Identify which cell holds the provided text, then report its [X, Y] central coordinate. 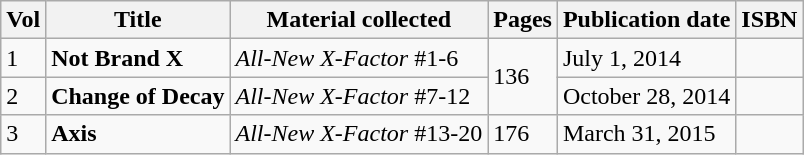
Pages [523, 20]
136 [523, 77]
March 31, 2015 [646, 134]
Vol [24, 20]
2 [24, 96]
Change of Decay [138, 96]
1 [24, 58]
All-New X-Factor #1-6 [359, 58]
ISBN [770, 20]
176 [523, 134]
All-New X-Factor #13-20 [359, 134]
Material collected [359, 20]
July 1, 2014 [646, 58]
3 [24, 134]
October 28, 2014 [646, 96]
Not Brand X [138, 58]
Axis [138, 134]
Title [138, 20]
Publication date [646, 20]
All-New X-Factor #7-12 [359, 96]
